Detect which cell encompasses the target text, then output its [X, Y] center coordinate. 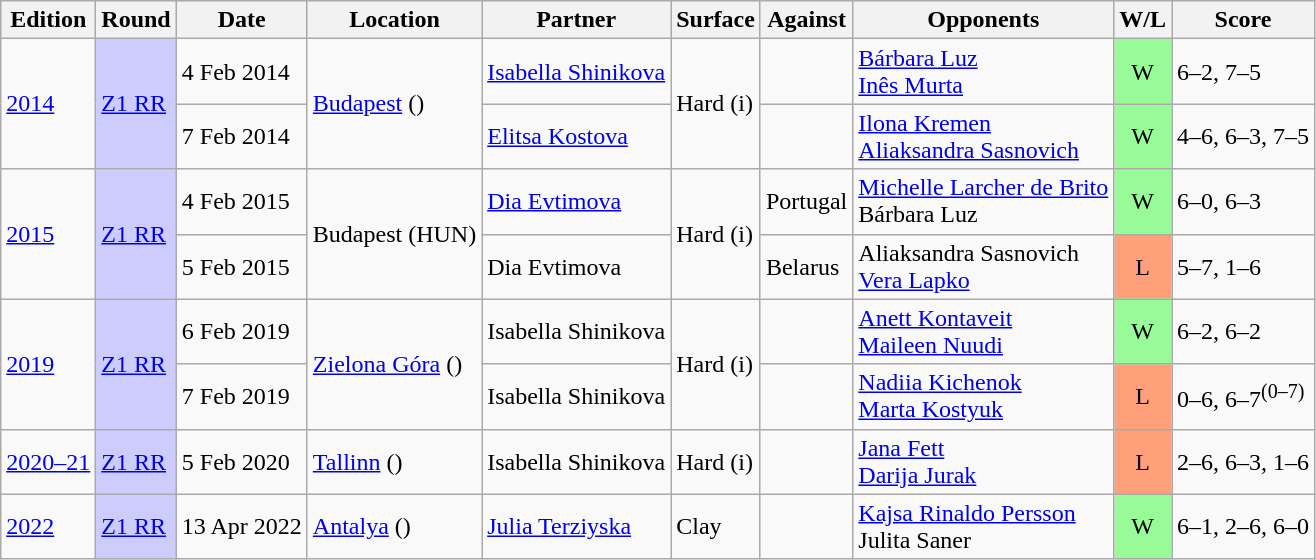
Jana Fett Darija Jurak [984, 462]
Anett Kontaveit Maileen Nuudi [984, 332]
2020–21 [48, 462]
Michelle Larcher de Brito Bárbara Luz [984, 202]
Opponents [984, 20]
Budapest () [394, 104]
Partner [576, 20]
Date [242, 20]
Round [136, 20]
7 Feb 2014 [242, 136]
2–6, 6–3, 1–6 [1244, 462]
Edition [48, 20]
2015 [48, 234]
Score [1244, 20]
0–6, 6–7(0–7) [1244, 396]
Zielona Góra () [394, 364]
Surface [716, 20]
6 Feb 2019 [242, 332]
Tallinn () [394, 462]
Clay [716, 526]
4 Feb 2014 [242, 72]
5 Feb 2015 [242, 266]
Budapest (HUN) [394, 234]
2019 [48, 364]
Against [806, 20]
5 Feb 2020 [242, 462]
2022 [48, 526]
Location [394, 20]
W/L [1143, 20]
Julia Terziyska [576, 526]
6–2, 6–2 [1244, 332]
6–2, 7–5 [1244, 72]
6–0, 6–3 [1244, 202]
Belarus [806, 266]
13 Apr 2022 [242, 526]
Nadiia Kichenok Marta Kostyuk [984, 396]
4–6, 6–3, 7–5 [1244, 136]
Elitsa Kostova [576, 136]
2014 [48, 104]
5–7, 1–6 [1244, 266]
Ilona Kremen Aliaksandra Sasnovich [984, 136]
Kajsa Rinaldo Persson Julita Saner [984, 526]
7 Feb 2019 [242, 396]
4 Feb 2015 [242, 202]
Antalya () [394, 526]
6–1, 2–6, 6–0 [1244, 526]
Bárbara Luz Inês Murta [984, 72]
Portugal [806, 202]
Aliaksandra Sasnovich Vera Lapko [984, 266]
